Scan for the cell matching the given text and deliver its (X, Y) coordinate at center. 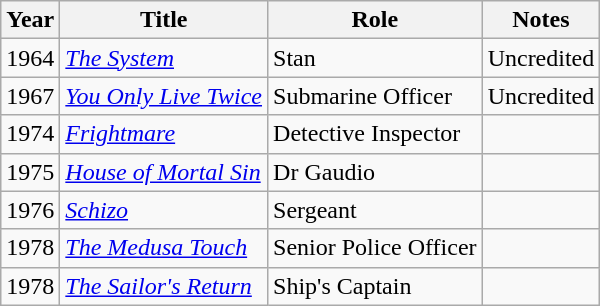
1976 (30, 210)
Submarine Officer (376, 96)
Frightmare (164, 134)
Schizo (164, 210)
1974 (30, 134)
You Only Live Twice (164, 96)
1967 (30, 96)
Title (164, 20)
Year (30, 20)
Senior Police Officer (376, 248)
1964 (30, 58)
Ship's Captain (376, 286)
Notes (541, 20)
House of Mortal Sin (164, 172)
Detective Inspector (376, 134)
Sergeant (376, 210)
1975 (30, 172)
Stan (376, 58)
The Sailor's Return (164, 286)
Role (376, 20)
The System (164, 58)
The Medusa Touch (164, 248)
Dr Gaudio (376, 172)
